Provide the [x, y] coordinate of the cell's center where the given text is located.  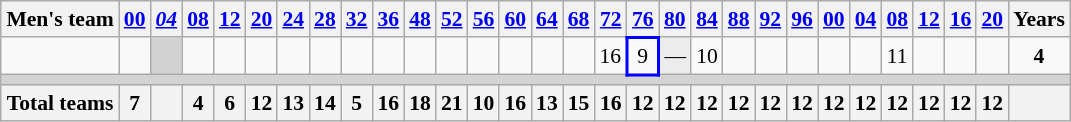
32 [357, 19]
92 [770, 19]
18 [420, 104]
80 [675, 19]
52 [452, 19]
88 [739, 19]
Total teams [60, 104]
14 [325, 104]
5 [357, 104]
Men's team [60, 19]
— [675, 56]
21 [452, 104]
60 [515, 19]
76 [643, 19]
Years [1039, 19]
96 [802, 19]
48 [420, 19]
64 [547, 19]
68 [579, 19]
11 [897, 56]
56 [484, 19]
6 [230, 104]
84 [707, 19]
28 [325, 19]
24 [293, 19]
36 [388, 19]
9 [643, 56]
72 [610, 19]
15 [579, 104]
7 [135, 104]
